Return (X, Y) of the center of cell containing provided text 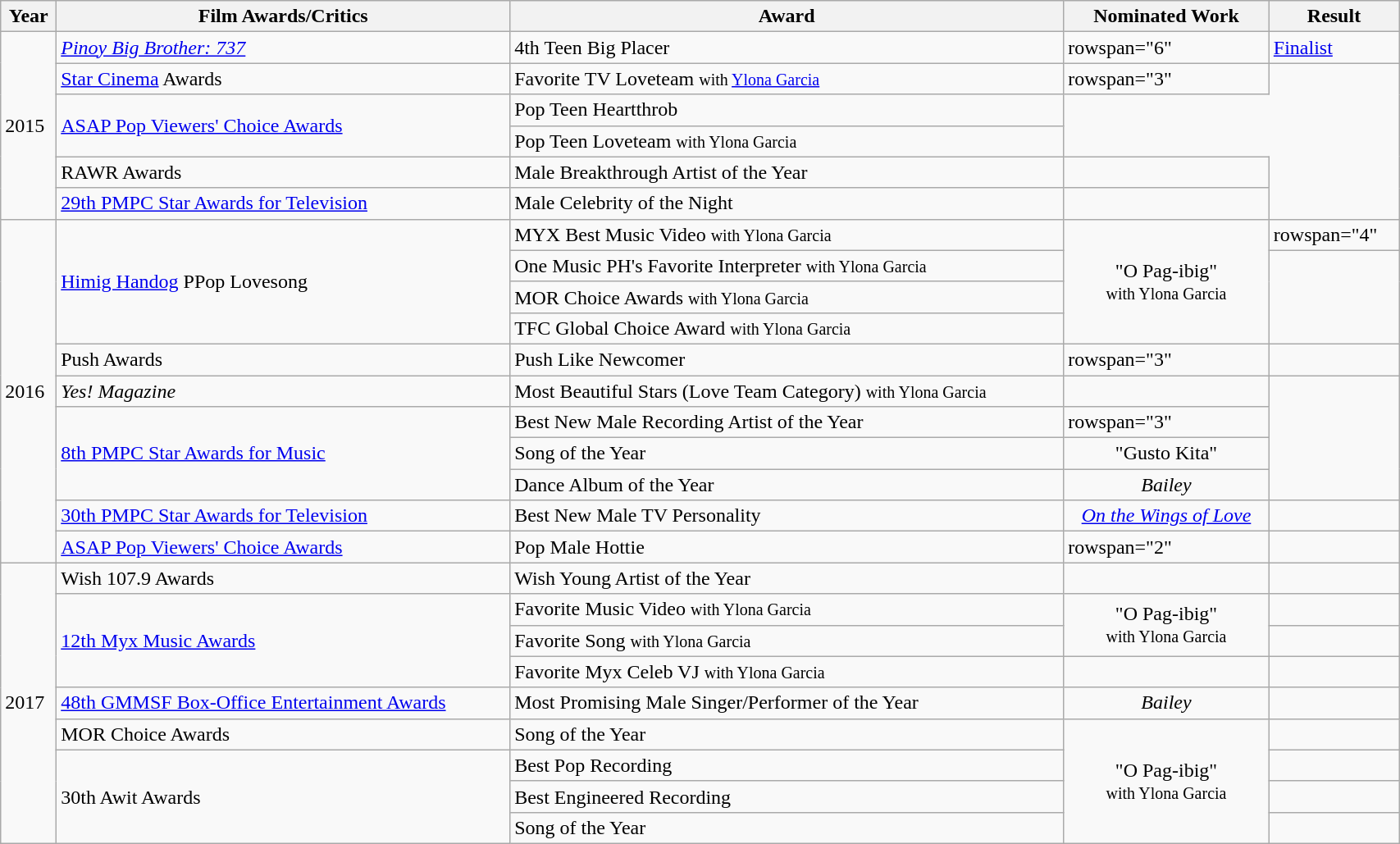
Best New Male Recording Artist of the Year (787, 422)
Pop Male Hottie (787, 547)
Star Cinema Awards (284, 79)
Favorite Myx Celeb VJ with Ylona Garcia (787, 672)
29th PMPC Star Awards for Television (284, 203)
Pinoy Big Brother: 737 (284, 48)
rowspan="2" (1166, 547)
2016 (29, 390)
8th PMPC Star Awards for Music (284, 454)
Best New Male TV Personality (787, 516)
Result (1334, 16)
48th GMMSF Box-Office Entertainment Awards (284, 703)
Male Breakthrough Artist of the Year (787, 172)
rowspan="6" (1166, 48)
Most Promising Male Singer/Performer of the Year (787, 703)
Push Like Newcomer (787, 359)
Push Awards (284, 359)
Pop Teen Loveteam with Ylona Garcia (787, 141)
Male Celebrity of the Night (787, 203)
30th PMPC Star Awards for Television (284, 516)
MOR Choice Awards (284, 734)
Best Engineered Recording (787, 796)
MYX Best Music Video with Ylona Garcia (787, 235)
Wish 107.9 Awards (284, 578)
2015 (29, 125)
Most Beautiful Stars (Love Team Category) with Ylona Garcia (787, 391)
Film Awards/Critics (284, 16)
Dance Album of the Year (787, 485)
rowspan="4" (1334, 235)
Finalist (1334, 48)
Award (787, 16)
Year (29, 16)
Nominated Work (1166, 16)
2017 (29, 704)
Favorite TV Loveteam with Ylona Garcia (787, 79)
Best Pop Recording (787, 765)
Himig Handog PPop Lovesong (284, 281)
12th Myx Music Awards (284, 641)
Wish Young Artist of the Year (787, 578)
Favorite Music Video with Ylona Garcia (787, 609)
RAWR Awards (284, 172)
"Gusto Kita" (1166, 454)
Favorite Song with Ylona Garcia (787, 641)
On the Wings of Love (1166, 516)
Yes! Magazine (284, 391)
Pop Teen Heartthrob (787, 110)
One Music PH's Favorite Interpreter with Ylona Garcia (787, 266)
30th Awit Awards (284, 796)
4th Teen Big Placer (787, 48)
TFC Global Choice Award with Ylona Garcia (787, 328)
MOR Choice Awards with Ylona Garcia (787, 297)
